Return the [x, y] coordinate for the center point of the cell that contains the specified text.  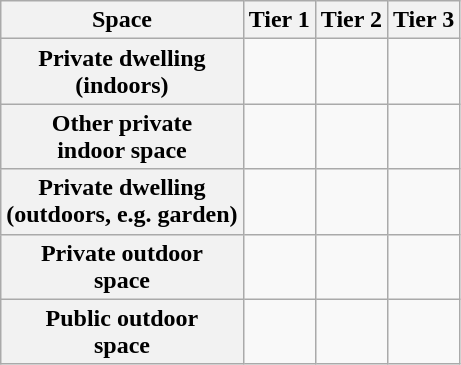
Private dwelling(outdoors, e.g. garden) [122, 202]
Other privateindoor space [122, 136]
Tier 1 [279, 20]
Private outdoorspace [122, 266]
Public outdoorspace [122, 332]
Private dwelling(indoors) [122, 72]
Tier 3 [424, 20]
Space [122, 20]
Tier 2 [351, 20]
